Locate the cell with the specified text and output its [X, Y] center coordinate. 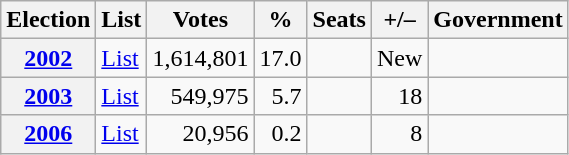
549,975 [200, 96]
18 [399, 96]
% [280, 20]
20,956 [200, 134]
0.2 [280, 134]
1,614,801 [200, 58]
+/– [399, 20]
Election [48, 20]
Government [498, 20]
2003 [48, 96]
New [399, 58]
Votes [200, 20]
17.0 [280, 58]
Seats [339, 20]
2006 [48, 134]
8 [399, 134]
5.7 [280, 96]
2002 [48, 58]
